Output the (X, Y) coordinate of the center of the cell containing the given text.  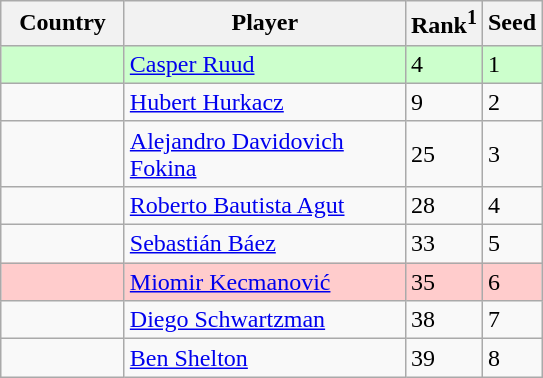
Sebastián Báez (264, 244)
Miomir Kecmanović (264, 282)
9 (444, 102)
38 (444, 320)
Ben Shelton (264, 358)
Country (63, 24)
Diego Schwartzman (264, 320)
39 (444, 358)
Seed (512, 24)
6 (512, 282)
25 (444, 154)
3 (512, 154)
2 (512, 102)
Hubert Hurkacz (264, 102)
Alejandro Davidovich Fokina (264, 154)
1 (512, 64)
28 (444, 205)
8 (512, 358)
Casper Ruud (264, 64)
35 (444, 282)
5 (512, 244)
7 (512, 320)
Rank1 (444, 24)
Player (264, 24)
Roberto Bautista Agut (264, 205)
33 (444, 244)
